Identify which cell holds the provided text, then report its (x, y) central coordinate. 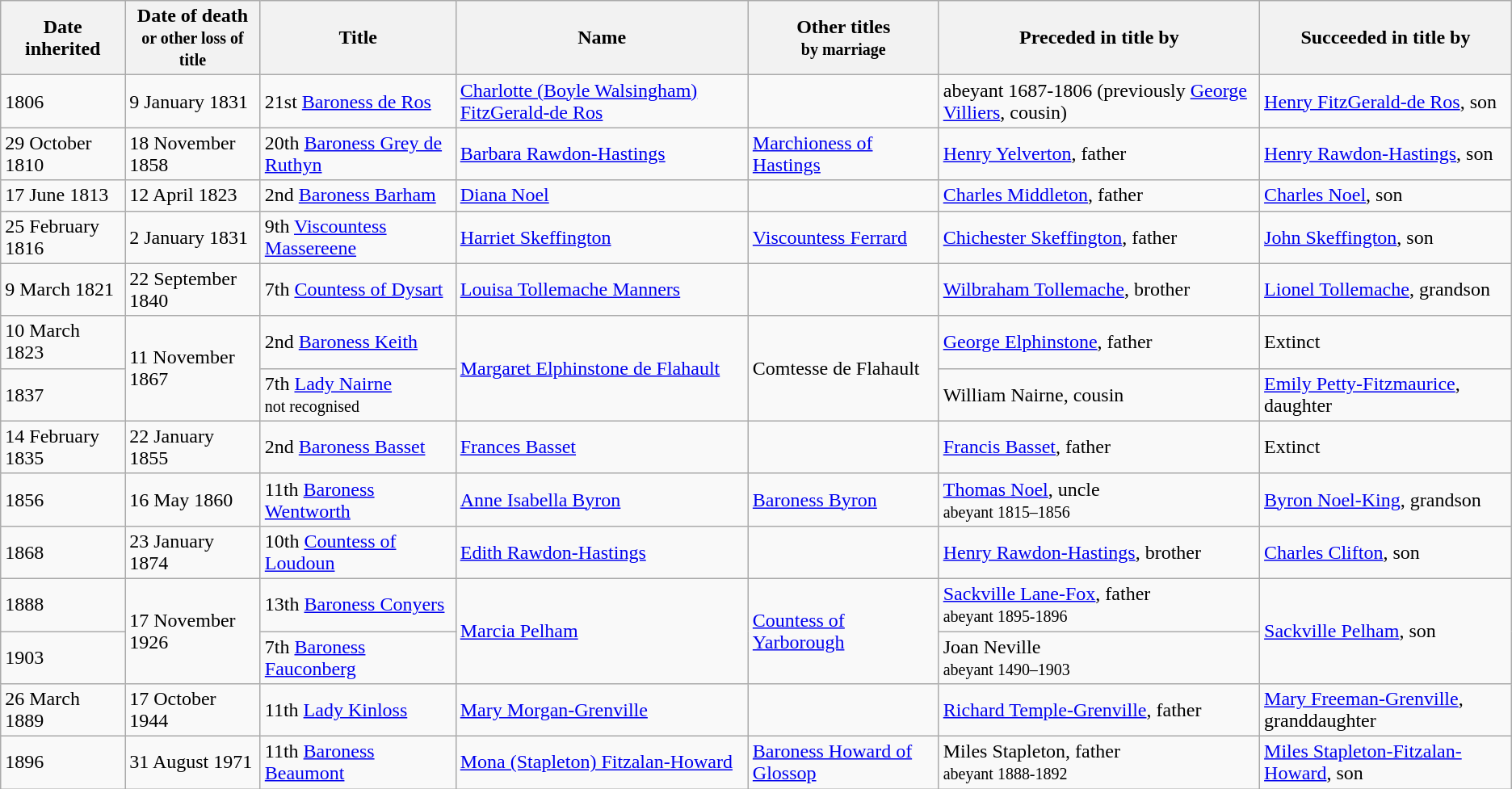
Edith Rawdon-Hastings (602, 552)
George Elphinstone, father (1098, 342)
abeyant 1687-1806 (previously George Villiers, cousin) (1098, 102)
11th Baroness Wentworth (358, 499)
Diana Noel (602, 195)
22 September 1840 (193, 289)
Emily Petty-Fitzmaurice, daughter (1386, 394)
Date of deathor other loss of title (193, 38)
Marchioness of Hastings (843, 153)
26 March 1889 (63, 711)
Charles Clifton, son (1386, 552)
2nd Baroness Basset (358, 447)
9th Viscountess Massereene (358, 237)
Thomas Noel, uncleabeyant 1815–1856 (1098, 499)
Barbara Rawdon-Hastings (602, 153)
20th Baroness Grey de Ruthyn (358, 153)
22 January 1855 (193, 447)
1806 (63, 102)
11 November 1867 (193, 368)
2 January 1831 (193, 237)
1903 (63, 657)
Joan Nevilleabeyant 1490–1903 (1098, 657)
Charlotte (Boyle Walsingham) FitzGerald-de Ros (602, 102)
Date inherited (63, 38)
18 November 1858 (193, 153)
2nd Baroness Barham (358, 195)
17 June 1813 (63, 195)
Chichester Skeffington, father (1098, 237)
1856 (63, 499)
9 March 1821 (63, 289)
William Nairne, cousin (1098, 394)
Countess of Yarborough (843, 631)
1896 (63, 762)
2nd Baroness Keith (358, 342)
29 October 1810 (63, 153)
Sackville Pelham, son (1386, 631)
Lionel Tollemache, grandson (1386, 289)
Charles Noel, son (1386, 195)
31 August 1971 (193, 762)
Miles Stapleton-Fitzalan-Howard, son (1386, 762)
Henry Rawdon-Hastings, son (1386, 153)
25 February 1816 (63, 237)
Mona (Stapleton) Fitzalan-Howard (602, 762)
Miles Stapleton, fatherabeyant 1888-1892 (1098, 762)
7th Baroness Fauconberg (358, 657)
7th Lady Nairnenot recognised (358, 394)
Henry Yelverton, father (1098, 153)
Charles Middleton, father (1098, 195)
17 November 1926 (193, 631)
21st Baroness de Ros (358, 102)
14 February 1835 (63, 447)
Henry FitzGerald-de Ros, son (1386, 102)
Baroness Byron (843, 499)
Francis Basset, father (1098, 447)
Baroness Howard of Glossop (843, 762)
Louisa Tollemache Manners (602, 289)
11th Lady Kinloss (358, 711)
Mary Morgan-Grenville (602, 711)
16 May 1860 (193, 499)
1868 (63, 552)
Preceded in title by (1098, 38)
Margaret Elphinstone de Flahault (602, 368)
11th Baroness Beaumont (358, 762)
Marcia Pelham (602, 631)
10 March 1823 (63, 342)
23 January 1874 (193, 552)
Other titlesby marriage (843, 38)
John Skeffington, son (1386, 237)
13th Baroness Conyers (358, 604)
Viscountess Ferrard (843, 237)
Richard Temple-Grenville, father (1098, 711)
7th Countess of Dysart (358, 289)
9 January 1831 (193, 102)
Wilbraham Tollemache, brother (1098, 289)
Name (602, 38)
Harriet Skeffington (602, 237)
17 October 1944 (193, 711)
1837 (63, 394)
Byron Noel-King, grandson (1386, 499)
Sackville Lane-Fox, fatherabeyant 1895-1896 (1098, 604)
1888 (63, 604)
10th Countess of Loudoun (358, 552)
Frances Basset (602, 447)
Mary Freeman-Grenville, granddaughter (1386, 711)
12 April 1823 (193, 195)
Comtesse de Flahault (843, 368)
Anne Isabella Byron (602, 499)
Henry Rawdon-Hastings, brother (1098, 552)
Succeeded in title by (1386, 38)
Title (358, 38)
